Search for the cell housing the specified text and yield its (x, y) center coordinate. 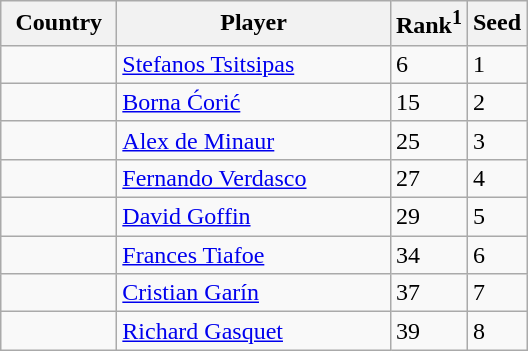
8 (496, 331)
29 (428, 217)
Richard Gasquet (254, 331)
Cristian Garín (254, 293)
Fernando Verdasco (254, 178)
5 (496, 217)
Seed (496, 24)
David Goffin (254, 217)
37 (428, 293)
Stefanos Tsitsipas (254, 64)
39 (428, 331)
1 (496, 64)
Alex de Minaur (254, 140)
Rank1 (428, 24)
4 (496, 178)
15 (428, 102)
Borna Ćorić (254, 102)
2 (496, 102)
27 (428, 178)
7 (496, 293)
Player (254, 24)
Country (59, 24)
3 (496, 140)
25 (428, 140)
Frances Tiafoe (254, 255)
34 (428, 255)
